Return [x, y] of the center of cell containing provided text 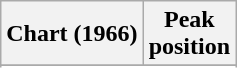
Chart (1966) [72, 34]
Peakposition [189, 34]
